Output the [X, Y] coordinate of the center of the cell containing the given text.  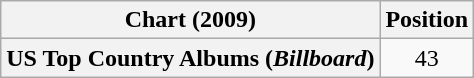
Position [427, 20]
Chart (2009) [190, 20]
43 [427, 58]
US Top Country Albums (Billboard) [190, 58]
